Search for the cell housing the specified text and yield its (X, Y) center coordinate. 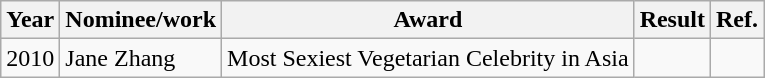
Result (672, 20)
Year (30, 20)
Jane Zhang (141, 58)
2010 (30, 58)
Ref. (738, 20)
Most Sexiest Vegetarian Celebrity in Asia (428, 58)
Award (428, 20)
Nominee/work (141, 20)
